Detect which cell encompasses the target text, then output its (x, y) center coordinate. 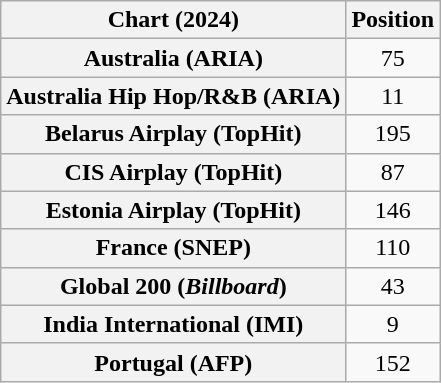
87 (393, 172)
Portugal (AFP) (174, 362)
CIS Airplay (TopHit) (174, 172)
Australia (ARIA) (174, 58)
France (SNEP) (174, 248)
Estonia Airplay (TopHit) (174, 210)
146 (393, 210)
Belarus Airplay (TopHit) (174, 134)
India International (IMI) (174, 324)
11 (393, 96)
110 (393, 248)
43 (393, 286)
75 (393, 58)
Global 200 (Billboard) (174, 286)
Chart (2024) (174, 20)
Position (393, 20)
195 (393, 134)
Australia Hip Hop/R&B (ARIA) (174, 96)
152 (393, 362)
9 (393, 324)
